Scan for the cell matching the given text and deliver its [x, y] coordinate at center. 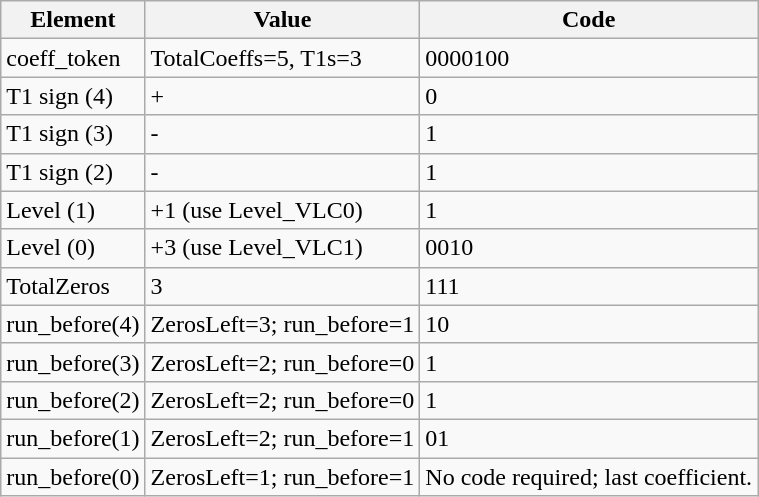
Level (0) [73, 248]
T1 sign (3) [73, 134]
run_before(3) [73, 362]
+1 (use Level_VLC0) [282, 210]
0010 [589, 248]
111 [589, 286]
T1 sign (2) [73, 172]
ZerosLeft=2; run_before=1 [282, 438]
+3 (use Level_VLC1) [282, 248]
01 [589, 438]
run_before(0) [73, 477]
TotalZeros [73, 286]
T1 sign (4) [73, 96]
0000100 [589, 58]
0 [589, 96]
10 [589, 324]
No code required; last coefficient. [589, 477]
run_before(4) [73, 324]
Level (1) [73, 210]
Code [589, 20]
+ [282, 96]
coeff_token [73, 58]
3 [282, 286]
Value [282, 20]
run_before(1) [73, 438]
TotalCoeffs=5, T1s=3 [282, 58]
Element [73, 20]
ZerosLeft=1; run_before=1 [282, 477]
run_before(2) [73, 400]
ZerosLeft=3; run_before=1 [282, 324]
